Return [X, Y] of the center of cell containing provided text 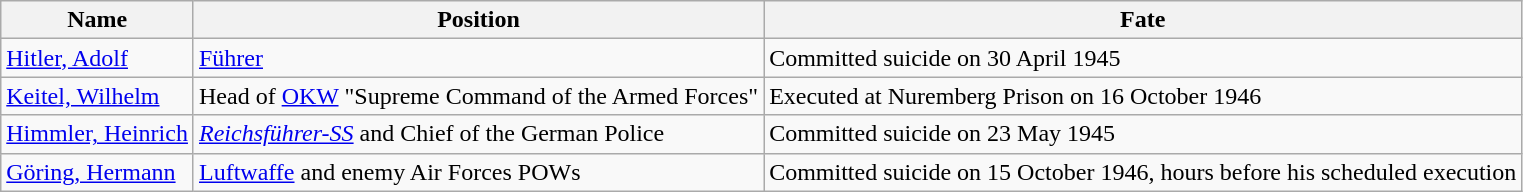
Reichsführer-SS and Chief of the German Police [478, 134]
Himmler, Heinrich [98, 134]
Luftwaffe and enemy Air Forces POWs [478, 172]
Hitler, Adolf [98, 58]
Göring, Hermann [98, 172]
Fate [1143, 20]
Committed suicide on 30 April 1945 [1143, 58]
Committed suicide on 23 May 1945 [1143, 134]
Head of OKW "Supreme Command of the Armed Forces" [478, 96]
Name [98, 20]
Position [478, 20]
Committed suicide on 15 October 1946, hours before his scheduled execution [1143, 172]
Führer [478, 58]
Executed at Nuremberg Prison on 16 October 1946 [1143, 96]
Keitel, Wilhelm [98, 96]
